Search for the cell housing the specified text and yield its [X, Y] center coordinate. 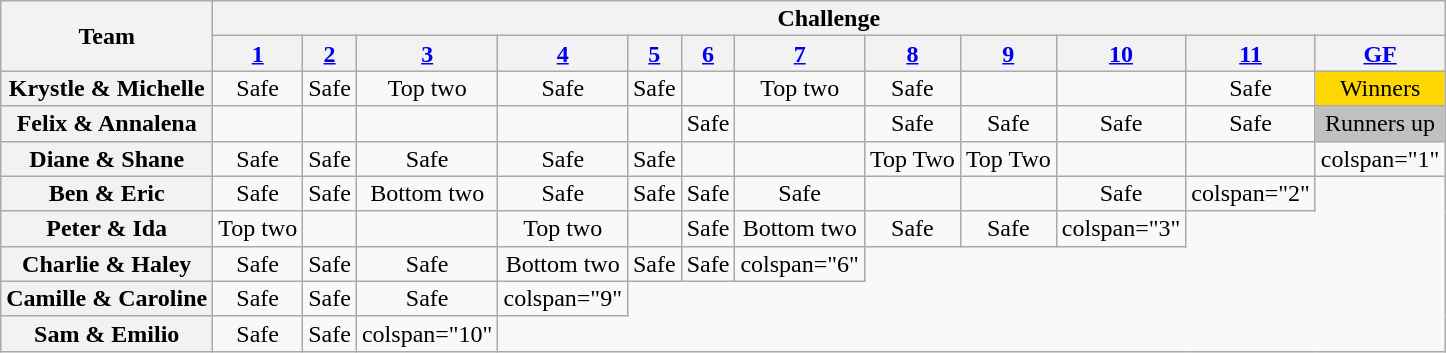
Camille & Caroline [107, 298]
3 [427, 54]
Diane & Shane [107, 158]
Challenge [829, 18]
4 [563, 54]
colspan="1" [1380, 158]
Winners [1380, 88]
2 [330, 54]
Runners up [1380, 124]
colspan="2" [1251, 194]
colspan="3" [1121, 228]
9 [1008, 54]
11 [1251, 54]
10 [1121, 54]
1 [258, 54]
7 [800, 54]
Sam & Emilio [107, 334]
6 [708, 54]
colspan="9" [563, 298]
8 [912, 54]
Felix & Annalena [107, 124]
Peter & Ida [107, 228]
GF [1380, 54]
Team [107, 36]
colspan="10" [427, 334]
colspan="6" [800, 264]
5 [654, 54]
Ben & Eric [107, 194]
Charlie & Haley [107, 264]
Krystle & Michelle [107, 88]
